Detect which cell encompasses the target text, then output its (X, Y) center coordinate. 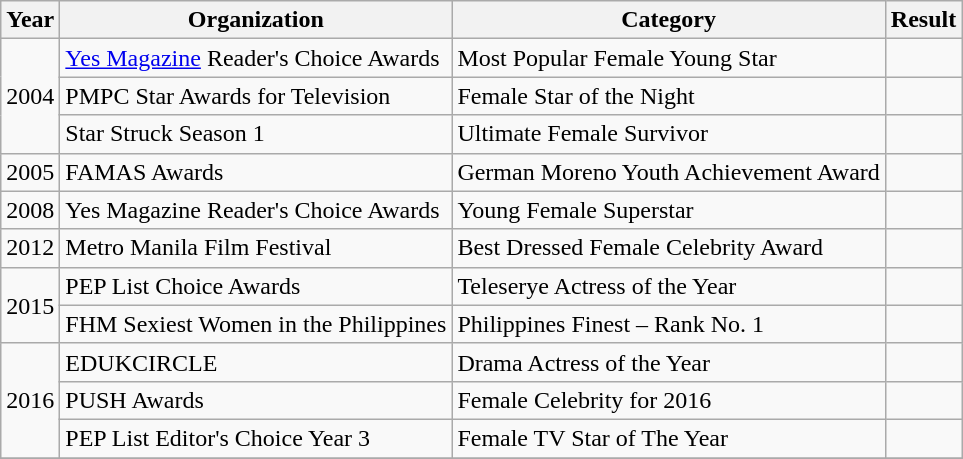
Category (668, 20)
2016 (30, 400)
2005 (30, 172)
German Moreno Youth Achievement Award (668, 172)
FHM Sexiest Women in the Philippines (256, 324)
Best Dressed Female Celebrity Award (668, 248)
2015 (30, 305)
Year (30, 20)
FAMAS Awards (256, 172)
Result (923, 20)
Ultimate Female Survivor (668, 134)
PMPC Star Awards for Television (256, 96)
EDUKCIRCLE (256, 362)
PEP List Choice Awards (256, 286)
PUSH Awards (256, 400)
Star Struck Season 1 (256, 134)
2012 (30, 248)
Philippines Finest – Rank No. 1 (668, 324)
Organization (256, 20)
Female Star of the Night (668, 96)
Young Female Superstar (668, 210)
PEP List Editor's Choice Year 3 (256, 438)
Drama Actress of the Year (668, 362)
Most Popular Female Young Star (668, 58)
2008 (30, 210)
Female TV Star of The Year (668, 438)
2004 (30, 96)
Female Celebrity for 2016 (668, 400)
Teleserye Actress of the Year (668, 286)
Metro Manila Film Festival (256, 248)
